Find where the given text appears and provide that cell's center as [X, Y] coordinate. 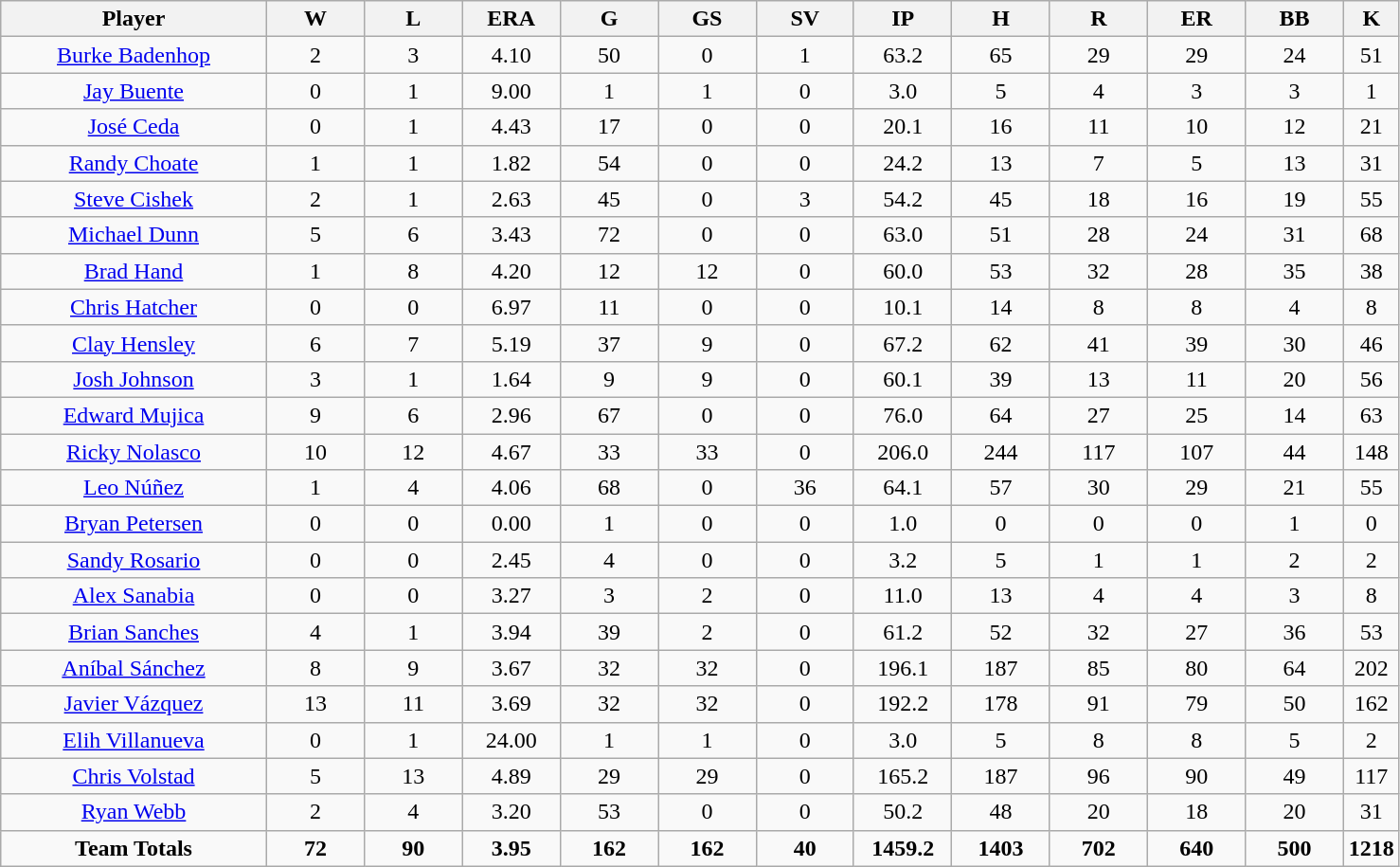
Clay Hensley [135, 343]
1.64 [512, 379]
3.2 [902, 560]
Leo Núñez [135, 488]
46 [1372, 343]
Sandy Rosario [135, 560]
48 [1000, 812]
37 [608, 343]
64.1 [902, 488]
Bryan Petersen [135, 524]
H [1000, 19]
R [1099, 19]
3.69 [512, 704]
G [608, 19]
4.10 [512, 55]
91 [1099, 704]
640 [1197, 848]
4.67 [512, 452]
Steve Cishek [135, 199]
56 [1372, 379]
44 [1294, 452]
Elih Villanueva [135, 740]
ER [1197, 19]
61.2 [902, 632]
60.1 [902, 379]
Javier Vázquez [135, 704]
Burke Badenhop [135, 55]
17 [608, 127]
107 [1197, 452]
3.27 [512, 596]
3.43 [512, 235]
Michael Dunn [135, 235]
63.0 [902, 235]
IP [902, 19]
20.1 [902, 127]
19 [1294, 199]
702 [1099, 848]
67 [608, 415]
Aníbal Sánchez [135, 668]
Josh Johnson [135, 379]
Brian Sanches [135, 632]
4.43 [512, 127]
60.0 [902, 271]
BB [1294, 19]
63 [1372, 415]
2.63 [512, 199]
35 [1294, 271]
Ryan Webb [135, 812]
Edward Mujica [135, 415]
GS [707, 19]
2.45 [512, 560]
Player [135, 19]
96 [1099, 776]
148 [1372, 452]
41 [1099, 343]
4.06 [512, 488]
1218 [1372, 848]
Jay Buente [135, 91]
206.0 [902, 452]
40 [805, 848]
192.2 [902, 704]
4.20 [512, 271]
25 [1197, 415]
0.00 [512, 524]
W [314, 19]
3.94 [512, 632]
1.82 [512, 163]
5.19 [512, 343]
54.2 [902, 199]
José Ceda [135, 127]
62 [1000, 343]
24.2 [902, 163]
10.1 [902, 307]
54 [608, 163]
6.97 [512, 307]
3.95 [512, 848]
1459.2 [902, 848]
80 [1197, 668]
202 [1372, 668]
Ricky Nolasco [135, 452]
K [1372, 19]
63.2 [902, 55]
3.67 [512, 668]
9.00 [512, 91]
38 [1372, 271]
1.0 [902, 524]
Brad Hand [135, 271]
4.89 [512, 776]
165.2 [902, 776]
Randy Choate [135, 163]
500 [1294, 848]
49 [1294, 776]
2.96 [512, 415]
Team Totals [135, 848]
196.1 [902, 668]
79 [1197, 704]
65 [1000, 55]
Alex Sanabia [135, 596]
ERA [512, 19]
76.0 [902, 415]
L [413, 19]
85 [1099, 668]
SV [805, 19]
1403 [1000, 848]
57 [1000, 488]
178 [1000, 704]
Chris Hatcher [135, 307]
52 [1000, 632]
3.20 [512, 812]
67.2 [902, 343]
24.00 [512, 740]
50.2 [902, 812]
11.0 [902, 596]
244 [1000, 452]
Chris Volstad [135, 776]
